Detect which cell encompasses the target text, then output its [x, y] center coordinate. 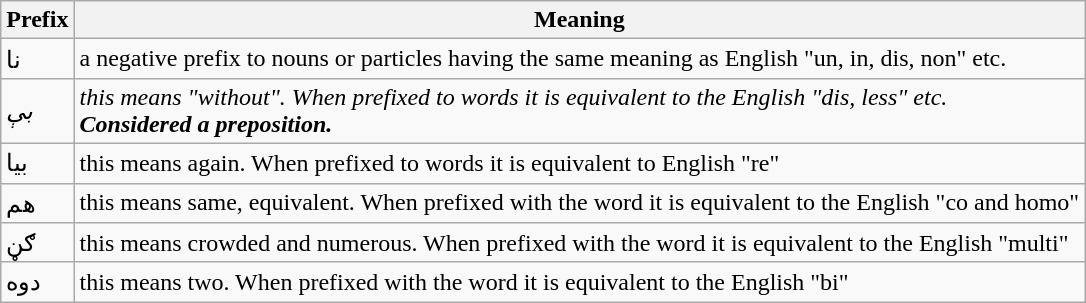
ګڼ [38, 243]
بې [38, 110]
هم [38, 203]
Prefix [38, 20]
this means two. When prefixed with the word it is equivalent to the English "bi" [580, 282]
دوه [38, 282]
a negative prefix to nouns or particles having the same meaning as English "un, in, dis, non" etc. [580, 59]
بيا [38, 163]
this means "without". When prefixed to words it is equivalent to the English "dis, less" etc.Considered a preposition. [580, 110]
نا [38, 59]
this means crowded and numerous. When prefixed with the word it is equivalent to the English "multi" [580, 243]
Meaning [580, 20]
this means same, equivalent. When prefixed with the word it is equivalent to the English "co and homo" [580, 203]
this means again. When prefixed to words it is equivalent to English "re" [580, 163]
